Find where the given text appears and provide that cell's center as [x, y] coordinate. 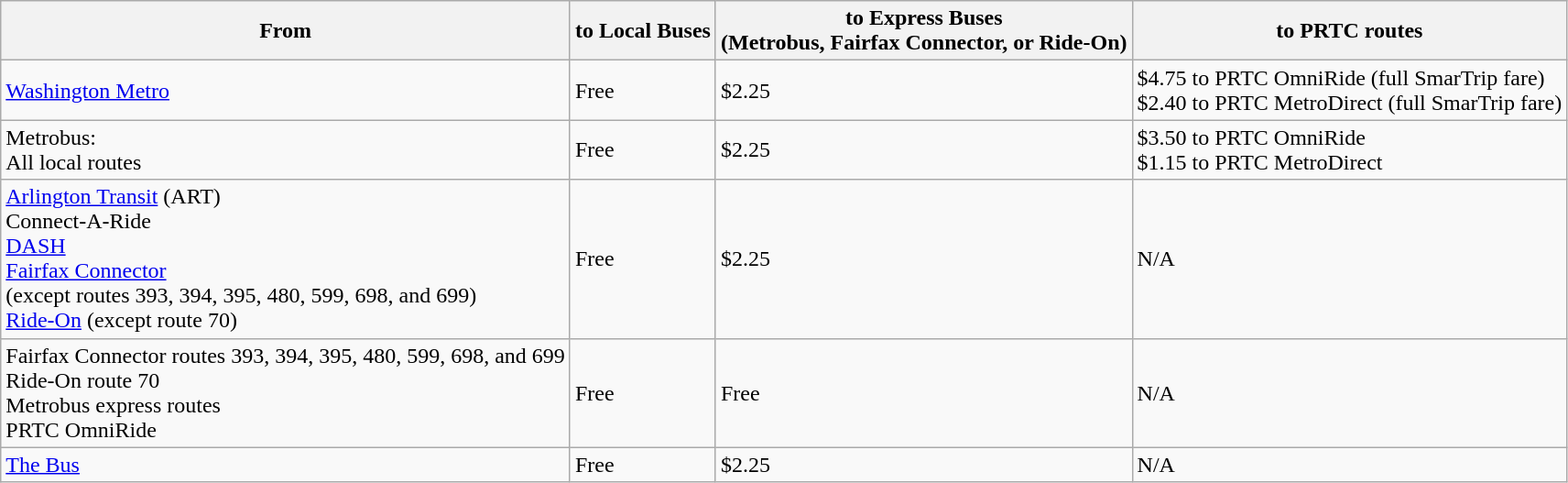
to PRTC routes [1350, 31]
$3.50 to PRTC OmniRide$1.15 to PRTC MetroDirect [1350, 150]
Arlington Transit (ART) Connect-A-RideDASHFairfax Connector(except routes 393, 394, 395, 480, 599, 698, and 699)Ride-On (except route 70) [286, 258]
to Express Buses(Metrobus, Fairfax Connector, or Ride-On) [923, 31]
Fairfax Connector routes 393, 394, 395, 480, 599, 698, and 699Ride-On route 70Metrobus express routesPRTC OmniRide [286, 392]
From [286, 31]
Metrobus:All local routes [286, 150]
$4.75 to PRTC OmniRide (full SmarTrip fare) $2.40 to PRTC MetroDirect (full SmarTrip fare) [1350, 90]
The Bus [286, 465]
to Local Buses [643, 31]
Washington Metro [286, 90]
